Pinpoint the cell where the given text exists, returning its (x, y) midpoint coordinate. 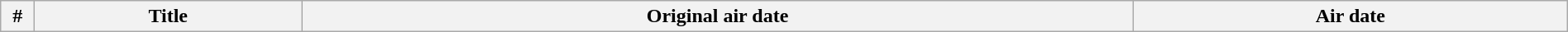
# (18, 16)
Original air date (718, 16)
Title (169, 16)
Air date (1350, 16)
